Search for the cell housing the specified text and yield its [X, Y] center coordinate. 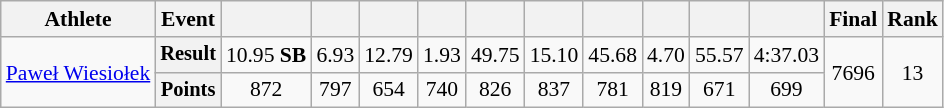
797 [335, 90]
Rank [912, 19]
15.10 [554, 55]
654 [388, 90]
781 [612, 90]
Athlete [78, 19]
55.57 [720, 55]
826 [496, 90]
13 [912, 72]
740 [442, 90]
4.70 [666, 55]
45.68 [612, 55]
Result [188, 55]
872 [266, 90]
671 [720, 90]
10.95 SB [266, 55]
4:37.03 [786, 55]
6.93 [335, 55]
49.75 [496, 55]
1.93 [442, 55]
Paweł Wiesiołek [78, 72]
Event [188, 19]
699 [786, 90]
12.79 [388, 55]
7696 [853, 72]
Final [853, 19]
837 [554, 90]
819 [666, 90]
Points [188, 90]
